Detect which cell encompasses the target text, then output its (x, y) center coordinate. 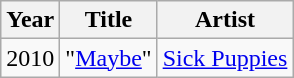
Title (108, 20)
Sick Puppies (225, 58)
2010 (30, 58)
"Maybe" (108, 58)
Artist (225, 20)
Year (30, 20)
